From the cell containing the given text, extract its center point as [x, y] coordinate. 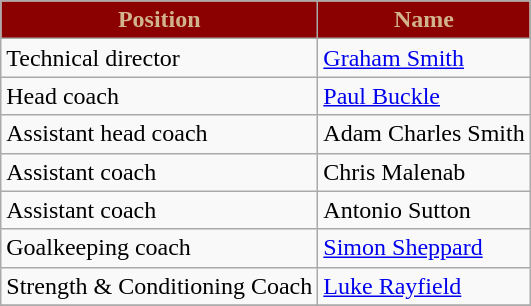
Adam Charles Smith [424, 134]
Simon Sheppard [424, 248]
Technical director [160, 58]
Chris Malenab [424, 172]
Paul Buckle [424, 96]
Assistant head coach [160, 134]
Position [160, 20]
Graham Smith [424, 58]
Head coach [160, 96]
Antonio Sutton [424, 210]
Luke Rayfield [424, 286]
Name [424, 20]
Strength & Conditioning Coach [160, 286]
Goalkeeping coach [160, 248]
